Pinpoint the cell where the given text exists, returning its [x, y] midpoint coordinate. 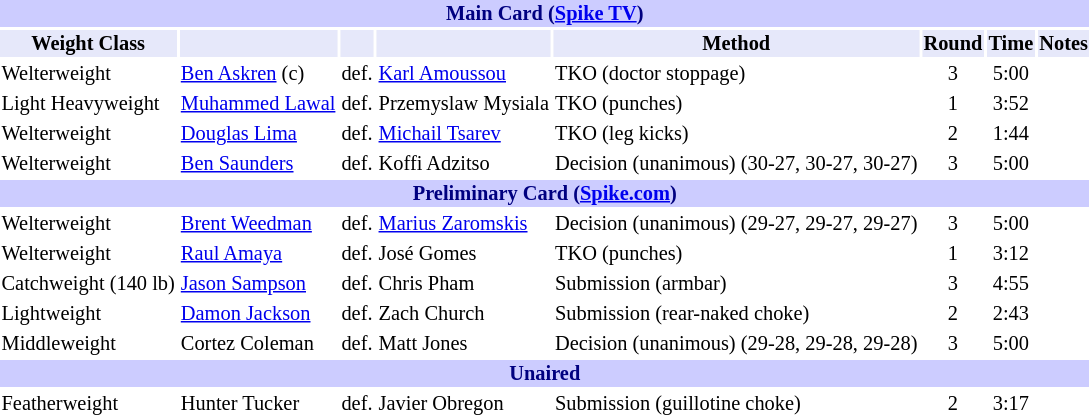
1:44 [1011, 134]
Matt Jones [464, 344]
Submission (rear-naked choke) [736, 314]
Decision (unanimous) (29-28, 29-28, 29-28) [736, 344]
Koffi Adzitso [464, 164]
Jason Sampson [258, 284]
Catchweight (140 lb) [88, 284]
Brent Weedman [258, 224]
Przemyslaw Mysiala [464, 104]
Cortez Coleman [258, 344]
Decision (unanimous) (30-27, 30-27, 30-27) [736, 164]
Decision (unanimous) (29-27, 29-27, 29-27) [736, 224]
Light Heavyweight [88, 104]
Michail Tsarev [464, 134]
Submission (armbar) [736, 284]
Muhammed Lawal [258, 104]
Zach Church [464, 314]
3:12 [1011, 254]
Ben Saunders [258, 164]
2:43 [1011, 314]
Chris Pham [464, 284]
Ben Askren (c) [258, 74]
Damon Jackson [258, 314]
Marius Zaromskis [464, 224]
Lightweight [88, 314]
Karl Amoussou [464, 74]
Douglas Lima [258, 134]
Raul Amaya [258, 254]
Round [953, 44]
Weight Class [88, 44]
TKO (leg kicks) [736, 134]
Method [736, 44]
TKO (doctor stoppage) [736, 74]
José Gomes [464, 254]
Middleweight [88, 344]
3:52 [1011, 104]
4:55 [1011, 284]
Time [1011, 44]
